Capture the cell that displays the provided text and extract its (x, y) central coordinate. 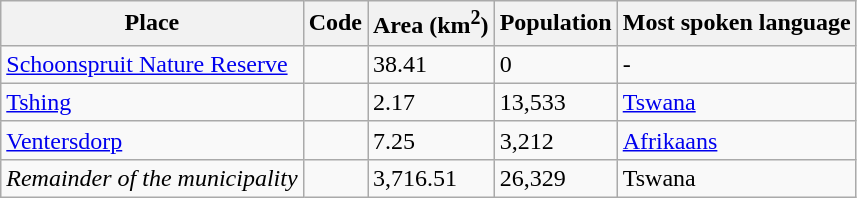
Population (556, 24)
13,533 (556, 102)
- (736, 64)
3,716.51 (432, 178)
Tshing (152, 102)
Most spoken language (736, 24)
Code (335, 24)
Afrikaans (736, 140)
Remainder of the municipality (152, 178)
Ventersdorp (152, 140)
0 (556, 64)
2.17 (432, 102)
Schoonspruit Nature Reserve (152, 64)
26,329 (556, 178)
Place (152, 24)
3,212 (556, 140)
Area (km2) (432, 24)
38.41 (432, 64)
7.25 (432, 140)
